Locate the cell with the specified text and output its [X, Y] center coordinate. 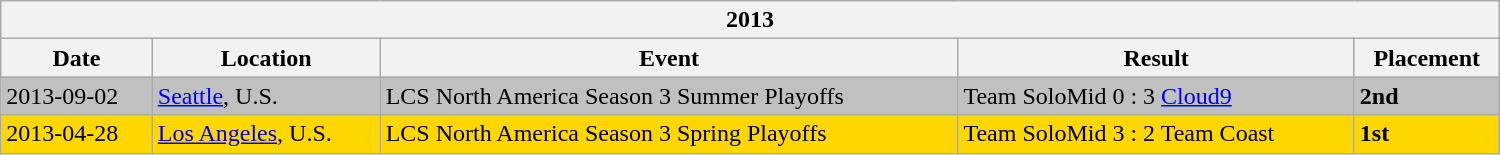
Team SoloMid 3 : 2 Team Coast [1156, 134]
LCS North America Season 3 Spring Playoffs [669, 134]
1st [1426, 134]
2013-04-28 [77, 134]
2013 [750, 20]
Date [77, 58]
Team SoloMid 0 : 3 Cloud9 [1156, 96]
Location [266, 58]
LCS North America Season 3 Summer Playoffs [669, 96]
Event [669, 58]
2nd [1426, 96]
Seattle, U.S. [266, 96]
Placement [1426, 58]
Los Angeles, U.S. [266, 134]
Result [1156, 58]
2013-09-02 [77, 96]
